For the text-containing cell, return its midpoint in (X, Y) coordinate format. 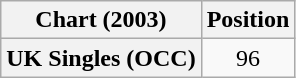
Chart (2003) (101, 20)
Position (248, 20)
UK Singles (OCC) (101, 58)
96 (248, 58)
